Provide the (x, y) coordinate of the cell's center where the given text is located.  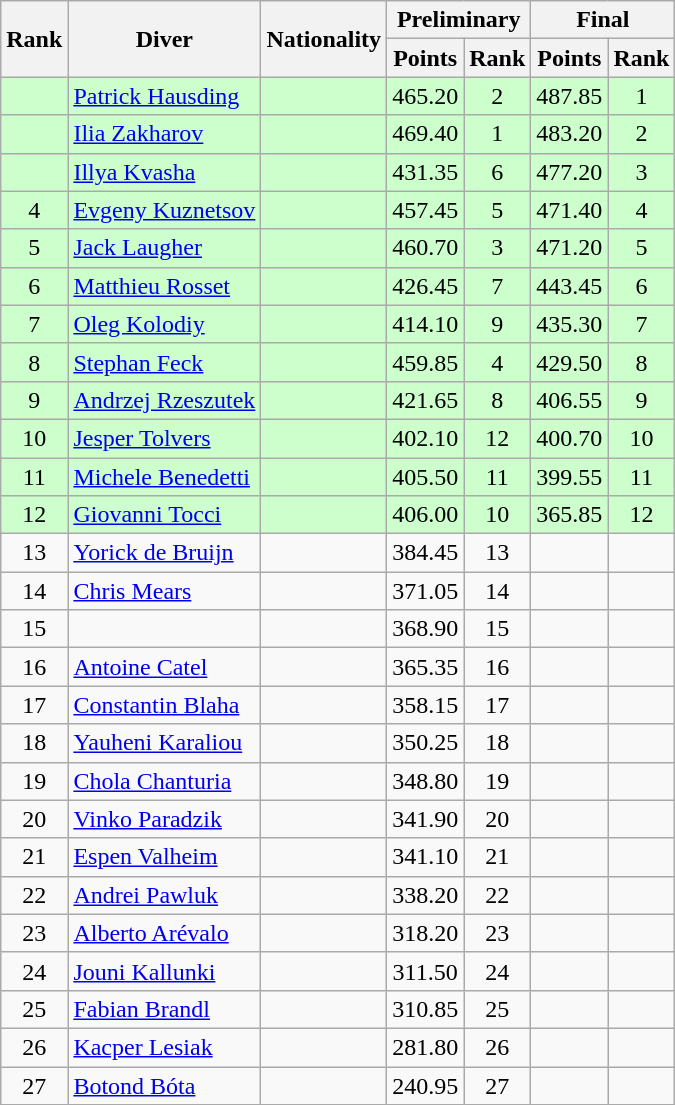
402.10 (426, 438)
Oleg Kolodiy (164, 324)
435.30 (570, 324)
Kacper Lesiak (164, 1047)
365.35 (426, 667)
Chris Mears (164, 591)
443.45 (570, 286)
Diver (164, 39)
Matthieu Rosset (164, 286)
310.85 (426, 1009)
465.20 (426, 96)
471.40 (570, 210)
431.35 (426, 172)
Yorick de Bruijn (164, 553)
368.90 (426, 629)
Nationality (324, 39)
399.55 (570, 477)
348.80 (426, 781)
469.40 (426, 134)
414.10 (426, 324)
358.15 (426, 705)
Giovanni Tocci (164, 515)
406.00 (426, 515)
429.50 (570, 362)
406.55 (570, 400)
338.20 (426, 895)
400.70 (570, 438)
Michele Benedetti (164, 477)
487.85 (570, 96)
Chola Chanturia (164, 781)
350.25 (426, 743)
384.45 (426, 553)
Constantin Blaha (164, 705)
426.45 (426, 286)
Antoine Catel (164, 667)
Alberto Arévalo (164, 933)
240.95 (426, 1085)
365.85 (570, 515)
Jack Laugher (164, 248)
281.80 (426, 1047)
Botond Bóta (164, 1085)
483.20 (570, 134)
Fabian Brandl (164, 1009)
318.20 (426, 933)
371.05 (426, 591)
341.10 (426, 857)
Andrzej Rzeszutek (164, 400)
Vinko Paradzik (164, 819)
Jouni Kallunki (164, 971)
341.90 (426, 819)
Yauheni Karaliou (164, 743)
Andrei Pawluk (164, 895)
477.20 (570, 172)
311.50 (426, 971)
Stephan Feck (164, 362)
405.50 (426, 477)
Illya Kvasha (164, 172)
Jesper Tolvers (164, 438)
460.70 (426, 248)
Espen Valheim (164, 857)
459.85 (426, 362)
Evgeny Kuznetsov (164, 210)
421.65 (426, 400)
457.45 (426, 210)
471.20 (570, 248)
Ilia Zakharov (164, 134)
Final (603, 20)
Patrick Hausding (164, 96)
Preliminary (459, 20)
